Pinpoint the cell where the given text exists, returning its [X, Y] midpoint coordinate. 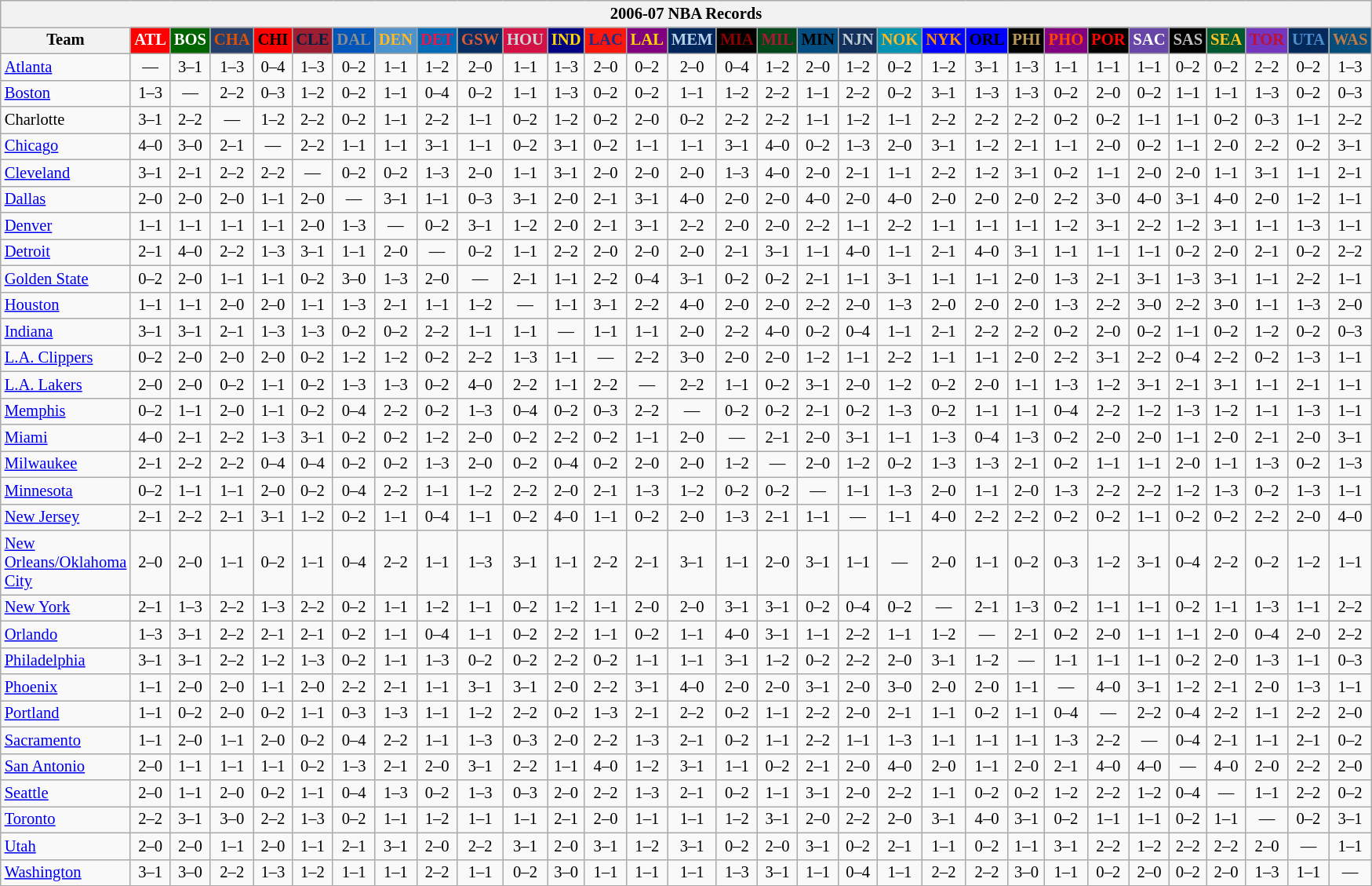
NOK [901, 40]
WAS [1350, 40]
Sacramento [66, 740]
DEN [395, 40]
Milwaukee [66, 464]
Seattle [66, 793]
Indiana [66, 332]
New Jersey [66, 517]
Team [66, 40]
Atlanta [66, 67]
NJN [858, 40]
LAL [647, 40]
Portland [66, 713]
POR [1108, 40]
SAC [1148, 40]
DET [437, 40]
MIA [737, 40]
GSW [480, 40]
L.A. Clippers [66, 358]
ORL [987, 40]
Phoenix [66, 687]
SAS [1188, 40]
SEA [1226, 40]
MIN [818, 40]
Golden State [66, 279]
Washington [66, 873]
TOR [1267, 40]
Boston [66, 93]
PHI [1026, 40]
ATL [151, 40]
UTA [1308, 40]
Orlando [66, 634]
Miami [66, 437]
IND [566, 40]
L.A. Lakers [66, 385]
Cleveland [66, 173]
MEM [692, 40]
Utah [66, 846]
Minnesota [66, 490]
Detroit [66, 252]
HOU [526, 40]
LAC [606, 40]
2006-07 NBA Records [686, 13]
Charlotte [66, 120]
New Orleans/Oklahoma City [66, 563]
Dallas [66, 199]
CHA [232, 40]
Philadelphia [66, 661]
DAL [353, 40]
Memphis [66, 411]
San Antonio [66, 767]
PHO [1066, 40]
Toronto [66, 819]
CHI [273, 40]
NYK [944, 40]
New York [66, 607]
MIL [778, 40]
BOS [190, 40]
Chicago [66, 146]
Denver [66, 225]
CLE [312, 40]
Houston [66, 305]
